Scan for the cell matching the given text and deliver its (x, y) coordinate at center. 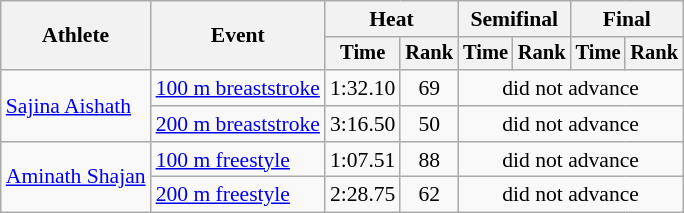
Final (627, 19)
1:07.51 (362, 160)
3:16.50 (362, 124)
200 m freestyle (238, 195)
200 m breaststroke (238, 124)
50 (429, 124)
69 (429, 88)
2:28.75 (362, 195)
Sajina Aishath (76, 106)
62 (429, 195)
Aminath Shajan (76, 178)
Semifinal (514, 19)
100 m breaststroke (238, 88)
Event (238, 36)
1:32.10 (362, 88)
Athlete (76, 36)
88 (429, 160)
100 m freestyle (238, 160)
Heat (392, 19)
